Output the (x, y) coordinate of the center of the cell containing the given text.  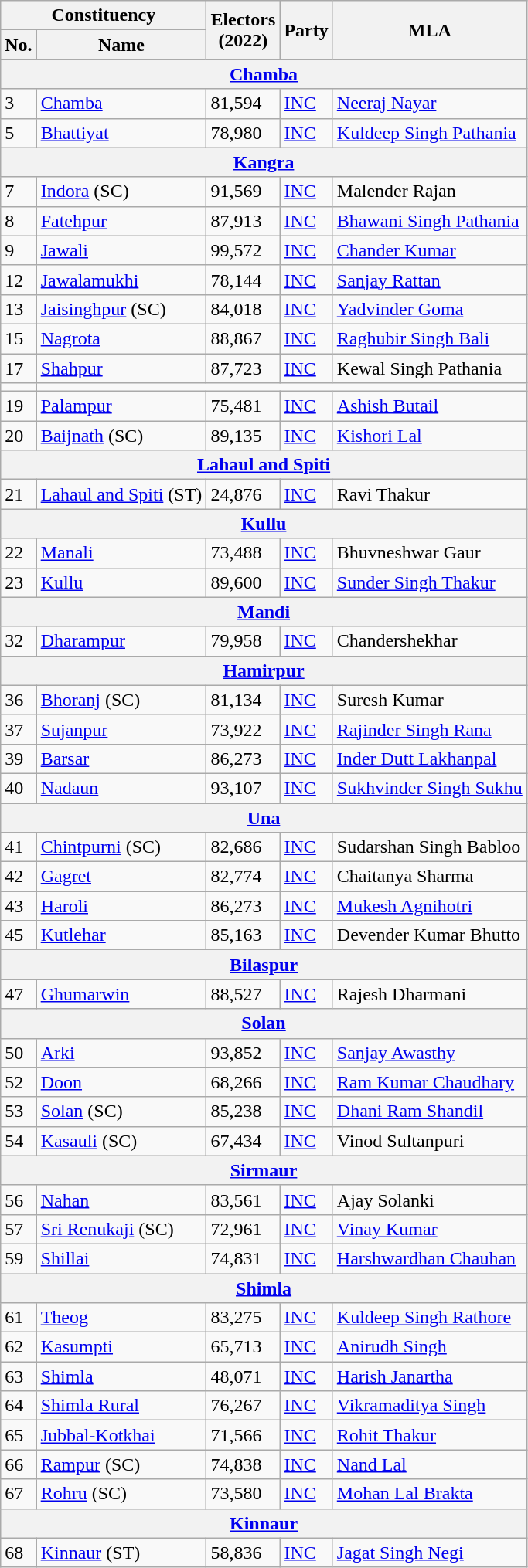
Yadvinder Goma (430, 309)
Devender Kumar Bhutto (430, 935)
91,569 (243, 192)
Mohan Lal Brakta (430, 1494)
72,961 (243, 1229)
Mandi (264, 612)
Ashish Butail (430, 406)
87,723 (243, 368)
Kasauli (SC) (121, 1141)
82,774 (243, 877)
32 (19, 641)
24,876 (243, 494)
Shillai (121, 1258)
Barsar (121, 759)
67,434 (243, 1141)
87,913 (243, 221)
Bhattiyat (121, 133)
Rohru (SC) (121, 1494)
21 (19, 494)
23 (19, 582)
Doon (121, 1082)
Vikramaditya Singh (430, 1406)
Ajay Solanki (430, 1200)
93,107 (243, 788)
67 (19, 1494)
Indora (SC) (121, 192)
78,144 (243, 280)
75,481 (243, 406)
Name (121, 45)
66 (19, 1464)
Lahaul and Spiti (264, 465)
88,527 (243, 994)
Nadaun (121, 788)
Una (264, 818)
Lahaul and Spiti (ST) (121, 494)
Sanjay Awasthy (430, 1053)
Sukhvinder Singh Sukhu (430, 788)
65,713 (243, 1347)
Sanjay Rattan (430, 280)
Ravi Thakur (430, 494)
76,267 (243, 1406)
Solan (SC) (121, 1112)
Chandershekhar (430, 641)
Party (306, 30)
54 (19, 1141)
Kasumpti (121, 1347)
52 (19, 1082)
Dhani Ram Shandil (430, 1112)
Ghumarwin (121, 994)
62 (19, 1347)
63 (19, 1376)
Nand Lal (430, 1464)
MLA (430, 30)
Sunder Singh Thakur (430, 582)
39 (19, 759)
85,163 (243, 935)
Constituency (104, 15)
59 (19, 1258)
7 (19, 192)
84,018 (243, 309)
61 (19, 1318)
83,561 (243, 1200)
Sri Renukaji (SC) (121, 1229)
73,488 (243, 553)
Sujanpur (121, 729)
Sirmaur (264, 1170)
17 (19, 368)
Harshwardhan Chauhan (430, 1258)
65 (19, 1435)
85,238 (243, 1112)
Malender Rajan (430, 192)
Mukesh Agnihotri (430, 906)
8 (19, 221)
Electors(2022) (243, 30)
Bhuvneshwar Gaur (430, 553)
Vinod Sultanpuri (430, 1141)
Kishori Lal (430, 436)
Fatehpur (121, 221)
Kutlehar (121, 935)
No. (19, 45)
Suresh Kumar (430, 700)
Hamirpur (264, 670)
47 (19, 994)
Jawali (121, 250)
22 (19, 553)
Kuldeep Singh Pathania (430, 133)
Ram Kumar Chaudhary (430, 1082)
Jawalamukhi (121, 280)
64 (19, 1406)
57 (19, 1229)
Solan (264, 1023)
79,958 (243, 641)
37 (19, 729)
3 (19, 104)
Jaisinghpur (SC) (121, 309)
68,266 (243, 1082)
Vinay Kumar (430, 1229)
Bhoranj (SC) (121, 700)
Raghubir Singh Bali (430, 338)
36 (19, 700)
Bhawani Singh Pathania (430, 221)
Bilaspur (264, 965)
Kangra (264, 162)
Kewal Singh Pathania (430, 368)
48,071 (243, 1376)
12 (19, 280)
53 (19, 1112)
93,852 (243, 1053)
Kuldeep Singh Rathore (430, 1318)
42 (19, 877)
Kinnaur (ST) (121, 1553)
19 (19, 406)
Manali (121, 553)
74,838 (243, 1464)
45 (19, 935)
88,867 (243, 338)
Inder Dutt Lakhanpal (430, 759)
Shimla Rural (121, 1406)
74,831 (243, 1258)
Nahan (121, 1200)
41 (19, 847)
Shahpur (121, 368)
50 (19, 1053)
Rajesh Dharmani (430, 994)
Jagat Singh Negi (430, 1553)
Arki (121, 1053)
Rajinder Singh Rana (430, 729)
Chintpurni (SC) (121, 847)
Kinnaur (264, 1523)
Harish Janartha (430, 1376)
68 (19, 1553)
15 (19, 338)
20 (19, 436)
9 (19, 250)
Gagret (121, 877)
82,686 (243, 847)
Sudarshan Singh Babloo (430, 847)
Rohit Thakur (430, 1435)
Baijnath (SC) (121, 436)
73,580 (243, 1494)
81,134 (243, 700)
43 (19, 906)
Jubbal-Kotkhai (121, 1435)
Chaitanya Sharma (430, 877)
89,600 (243, 582)
5 (19, 133)
Rampur (SC) (121, 1464)
Theog (121, 1318)
56 (19, 1200)
13 (19, 309)
71,566 (243, 1435)
Nagrota (121, 338)
83,275 (243, 1318)
78,980 (243, 133)
89,135 (243, 436)
Haroli (121, 906)
Dharampur (121, 641)
81,594 (243, 104)
Neeraj Nayar (430, 104)
Anirudh Singh (430, 1347)
Chander Kumar (430, 250)
40 (19, 788)
Palampur (121, 406)
58,836 (243, 1553)
73,922 (243, 729)
99,572 (243, 250)
